Locate the cell with the specified text and output its [X, Y] center coordinate. 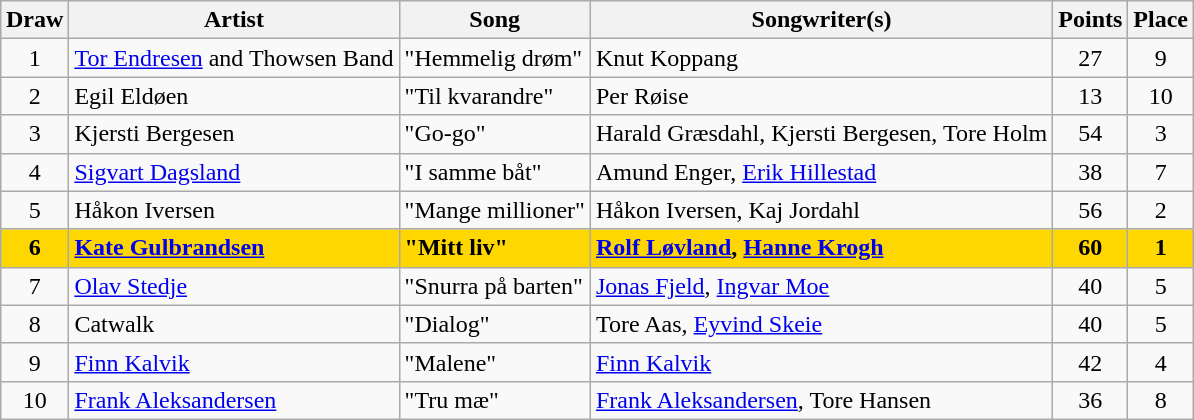
27 [1090, 58]
Jonas Fjeld, Ingvar Moe [821, 286]
Håkon Iversen, Kaj Jordahl [821, 210]
Rolf Løvland, Hanne Krogh [821, 248]
13 [1090, 96]
"Mitt liv" [494, 248]
"Snurra på barten" [494, 286]
Per Røise [821, 96]
Tor Endresen and Thowsen Band [234, 58]
"Hemmelig drøm" [494, 58]
"Malene" [494, 362]
6 [34, 248]
Artist [234, 20]
"Mange millioner" [494, 210]
"Dialog" [494, 324]
Egil Eldøen [234, 96]
Håkon Iversen [234, 210]
Points [1090, 20]
36 [1090, 400]
Tore Aas, Eyvind Skeie [821, 324]
"I samme båt" [494, 172]
"Go-go" [494, 134]
38 [1090, 172]
"Til kvarandre" [494, 96]
Catwalk [234, 324]
42 [1090, 362]
Harald Græsdahl, Kjersti Bergesen, Tore Holm [821, 134]
Amund Enger, Erik Hillestad [821, 172]
54 [1090, 134]
Kate Gulbrandsen [234, 248]
Song [494, 20]
56 [1090, 210]
Draw [34, 20]
Frank Aleksandersen [234, 400]
Olav Stedje [234, 286]
Frank Aleksandersen, Tore Hansen [821, 400]
Kjersti Bergesen [234, 134]
Place [1161, 20]
Knut Koppang [821, 58]
Sigvart Dagsland [234, 172]
"Tru mæ" [494, 400]
60 [1090, 248]
Songwriter(s) [821, 20]
